From the cell containing the given text, extract its center point as (X, Y) coordinate. 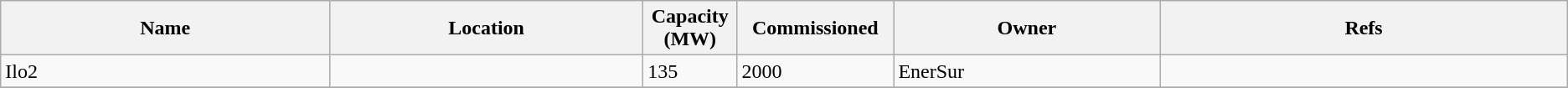
Capacity (MW) (690, 28)
2000 (816, 71)
Refs (1364, 28)
Name (166, 28)
Owner (1027, 28)
Location (487, 28)
Ilo2 (166, 71)
EnerSur (1027, 71)
Commissioned (816, 28)
135 (690, 71)
